Search for the cell housing the specified text and yield its (x, y) center coordinate. 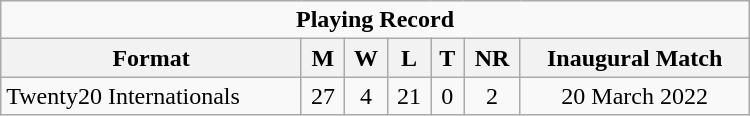
4 (366, 96)
T (448, 58)
0 (448, 96)
W (366, 58)
Format (152, 58)
M (322, 58)
NR (492, 58)
Inaugural Match (634, 58)
L (410, 58)
Twenty20 Internationals (152, 96)
2 (492, 96)
27 (322, 96)
20 March 2022 (634, 96)
Playing Record (375, 20)
21 (410, 96)
